Output the (x, y) coordinate of the center of the cell containing the given text.  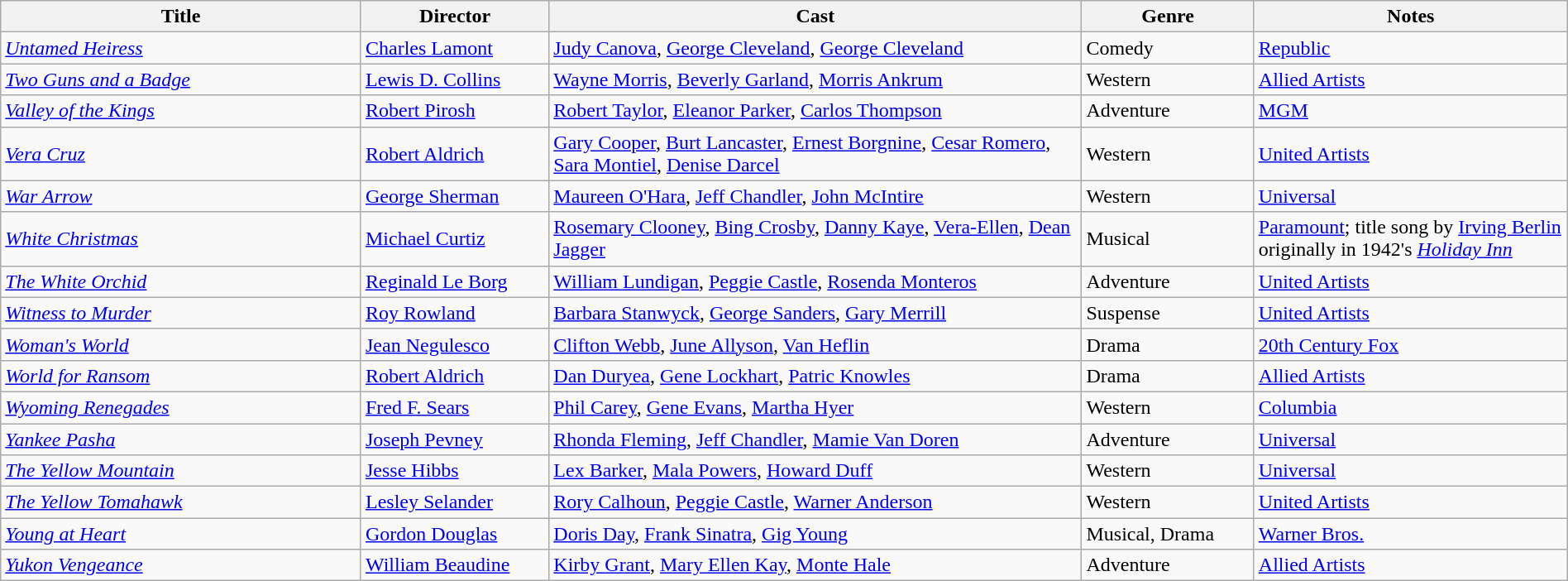
Lesley Selander (455, 502)
Joseph Pevney (455, 439)
Yankee Pasha (181, 439)
Wayne Morris, Beverly Garland, Morris Ankrum (815, 79)
Musical (1168, 238)
Maureen O'Hara, Jeff Chandler, John McIntire (815, 196)
The White Orchid (181, 281)
Rory Calhoun, Peggie Castle, Warner Anderson (815, 502)
Roy Rowland (455, 313)
Charles Lamont (455, 48)
Comedy (1168, 48)
Jean Negulesco (455, 344)
Fred F. Sears (455, 407)
Woman's World (181, 344)
Michael Curtiz (455, 238)
Cast (815, 17)
Musical, Drama (1168, 534)
Yukon Vengeance (181, 565)
Two Guns and a Badge (181, 79)
Warner Bros. (1411, 534)
MGM (1411, 111)
Republic (1411, 48)
Lex Barker, Mala Powers, Howard Duff (815, 471)
Jesse Hibbs (455, 471)
Rosemary Clooney, Bing Crosby, Danny Kaye, Vera-Ellen, Dean Jagger (815, 238)
Gary Cooper, Burt Lancaster, Ernest Borgnine, Cesar Romero, Sara Montiel, Denise Darcel (815, 154)
Columbia (1411, 407)
Paramount; title song by Irving Berlin originally in 1942's Holiday Inn (1411, 238)
Director (455, 17)
Phil Carey, Gene Evans, Martha Hyer (815, 407)
Dan Duryea, Gene Lockhart, Patric Knowles (815, 376)
Clifton Webb, June Allyson, Van Heflin (815, 344)
Genre (1168, 17)
Lewis D. Collins (455, 79)
Rhonda Fleming, Jeff Chandler, Mamie Van Doren (815, 439)
Barbara Stanwyck, George Sanders, Gary Merrill (815, 313)
George Sherman (455, 196)
Untamed Heiress (181, 48)
Young at Heart (181, 534)
Gordon Douglas (455, 534)
Robert Pirosh (455, 111)
20th Century Fox (1411, 344)
White Christmas (181, 238)
Valley of the Kings (181, 111)
Vera Cruz (181, 154)
Judy Canova, George Cleveland, George Cleveland (815, 48)
Notes (1411, 17)
William Beaudine (455, 565)
Doris Day, Frank Sinatra, Gig Young (815, 534)
Suspense (1168, 313)
Witness to Murder (181, 313)
The Yellow Tomahawk (181, 502)
Wyoming Renegades (181, 407)
War Arrow (181, 196)
World for Ransom (181, 376)
Reginald Le Borg (455, 281)
William Lundigan, Peggie Castle, Rosenda Monteros (815, 281)
Title (181, 17)
The Yellow Mountain (181, 471)
Robert Taylor, Eleanor Parker, Carlos Thompson (815, 111)
Kirby Grant, Mary Ellen Kay, Monte Hale (815, 565)
